Locate the cell with the specified text and output its (X, Y) center coordinate. 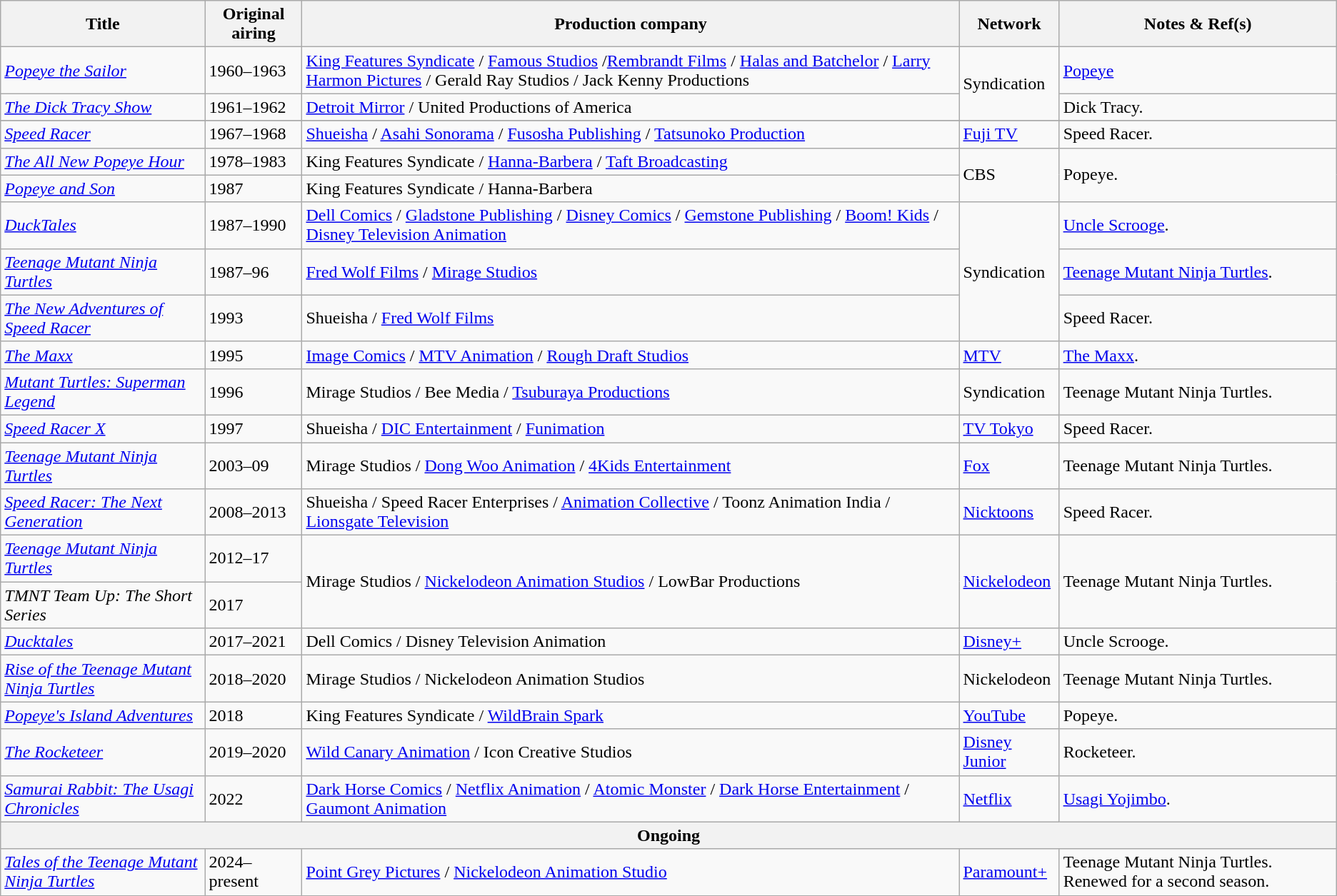
Title (103, 24)
Network (1009, 24)
Popeye's Island Adventures (103, 715)
Fred Wolf Films / Mirage Studios (631, 271)
Ongoing (668, 835)
The Dick Tracy Show (103, 107)
Original airing (254, 24)
Tales of the Teenage Mutant Ninja Turtles (103, 872)
2017 (254, 605)
Speed Racer: The Next Generation (103, 513)
The Rocketeer (103, 752)
2003–09 (254, 465)
Notes & Ref(s) (1198, 24)
Popeye the Sailor (103, 70)
Mirage Studios / Dong Woo Animation / 4Kids Entertainment (631, 465)
The Maxx (103, 355)
Detroit Mirror / United Productions of America (631, 107)
Netflix (1009, 798)
1996 (254, 391)
Mirage Studios / Nickelodeon Animation Studios / LowBar Productions (631, 582)
Teenage Mutant Ninja Turtles. Renewed for a second season. (1198, 872)
Shueisha / Fred Wolf Films (631, 318)
Rocketeer. (1198, 752)
Shueisha / DIC Entertainment / Funimation (631, 428)
1987–1990 (254, 226)
1987 (254, 188)
Disney+ (1009, 642)
2012–17 (254, 558)
King Features Syndicate / WildBrain Spark (631, 715)
Rise of the Teenage Mutant Ninja Turtles (103, 678)
Shueisha / Speed Racer Enterprises / Animation Collective / Toonz Animation India / Lionsgate Television (631, 513)
Usagi Yojimbo. (1198, 798)
Shueisha / Asahi Sonorama / Fusosha Publishing / Tatsunoko Production (631, 134)
2019–2020 (254, 752)
Dell Comics / Disney Television Animation (631, 642)
Dick Tracy. (1198, 107)
1967–1968 (254, 134)
1987–96 (254, 271)
TV Tokyo (1009, 428)
Speed Racer X (103, 428)
Ducktales (103, 642)
Mutant Turtles: Superman Legend (103, 391)
1997 (254, 428)
CBS (1009, 175)
1960–1963 (254, 70)
Disney Junior (1009, 752)
Popeye and Son (103, 188)
Wild Canary Animation / Icon Creative Studios (631, 752)
King Features Syndicate / Hanna-Barbera (631, 188)
Image Comics / MTV Animation / Rough Draft Studios (631, 355)
2022 (254, 798)
Paramount+ (1009, 872)
1993 (254, 318)
Popeye (1198, 70)
2008–2013 (254, 513)
Fuji TV (1009, 134)
2017–2021 (254, 642)
Mirage Studios / Nickelodeon Animation Studios (631, 678)
Production company (631, 24)
TMNT Team Up: The Short Series (103, 605)
King Features Syndicate / Hanna-Barbera / Taft Broadcasting (631, 161)
The Maxx. (1198, 355)
2024–present (254, 872)
Mirage Studios / Bee Media / Tsuburaya Productions (631, 391)
Speed Racer (103, 134)
Dell Comics / Gladstone Publishing / Disney Comics / Gemstone Publishing / Boom! Kids / Disney Television Animation (631, 226)
1961–1962 (254, 107)
2018–2020 (254, 678)
Samurai Rabbit: The Usagi Chronicles (103, 798)
Point Grey Pictures / Nickelodeon Animation Studio (631, 872)
The All New Popeye Hour (103, 161)
Dark Horse Comics / Netflix Animation / Atomic Monster / Dark Horse Entertainment / Gaumont Animation (631, 798)
MTV (1009, 355)
1978–1983 (254, 161)
2018 (254, 715)
The New Adventures of Speed Racer (103, 318)
DuckTales (103, 226)
Fox (1009, 465)
Nicktoons (1009, 513)
YouTube (1009, 715)
King Features Syndicate / Famous Studios /Rembrandt Films / Halas and Batchelor / Larry Harmon Pictures / Gerald Ray Studios / Jack Kenny Productions (631, 70)
1995 (254, 355)
